Provide the (x, y) coordinate of the cell's center where the given text is located.  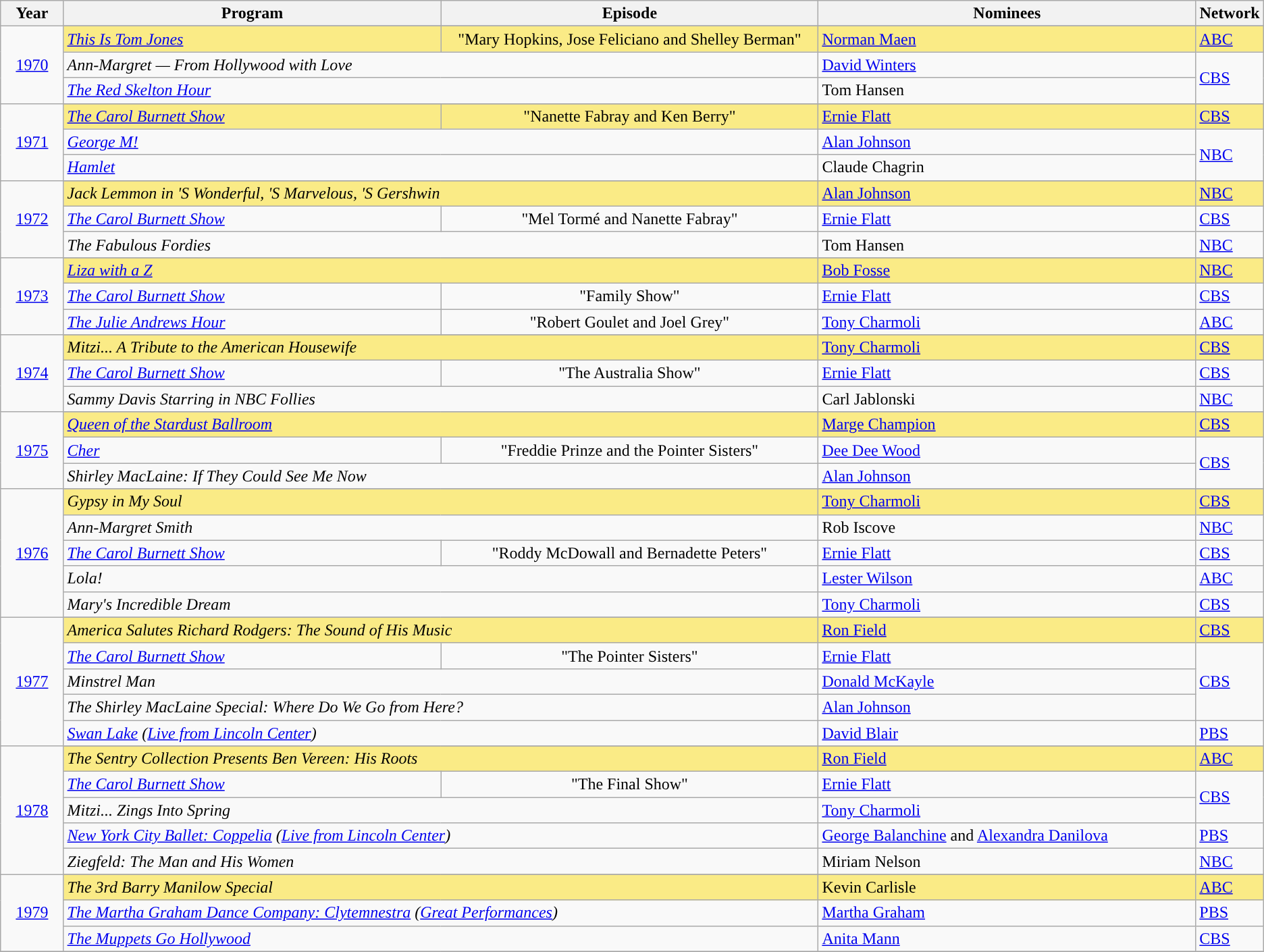
1979 (32, 913)
Nominees (1007, 14)
Network (1230, 14)
1976 (32, 553)
Minstrel Man (441, 681)
1977 (32, 681)
1971 (32, 142)
1973 (32, 296)
Gypsy in My Soul (441, 502)
David Winters (1007, 65)
The Shirley MacLaine Special: Where Do We Go from Here? (441, 707)
Rob Iscove (1007, 527)
Martha Graham (1007, 913)
Cher (253, 450)
The Fabulous Fordies (441, 244)
1974 (32, 373)
America Salutes Richard Rodgers: The Sound of His Music (441, 630)
Episode (629, 14)
1978 (32, 810)
1970 (32, 65)
"Mel Tormé and Nanette Fabray" (629, 219)
This Is Tom Jones (253, 39)
Bob Fosse (1007, 270)
"The Australia Show" (629, 373)
Lester Wilson (1007, 579)
George Balanchine and Alexandra Danilova (1007, 836)
Carl Jablonski (1007, 399)
The Martha Graham Dance Company: Clytemnestra (Great Performances) (441, 913)
Lola! (441, 579)
New York City Ballet: Coppelia (Live from Lincoln Center) (441, 836)
"Mary Hopkins, Jose Feliciano and Shelley Berman" (629, 39)
Norman Maen (1007, 39)
"The Final Show" (629, 785)
David Blair (1007, 733)
1972 (32, 219)
"The Pointer Sisters" (629, 656)
Sammy Davis Starring in NBC Follies (441, 399)
"Freddie Prinze and the Pointer Sisters" (629, 450)
The Red Skelton Hour (441, 90)
"Roddy McDowall and Bernadette Peters" (629, 553)
Liza with a Z (441, 270)
Dee Dee Wood (1007, 450)
The Sentry Collection Presents Ben Vereen: His Roots (441, 759)
Kevin Carlisle (1007, 887)
Jack Lemmon in 'S Wonderful, 'S Marvelous, 'S Gershwin (441, 193)
Mary's Incredible Dream (441, 604)
Ann-Margret Smith (441, 527)
Year (32, 14)
George M! (441, 142)
Mitzi... A Tribute to the American Housewife (441, 348)
Miriam Nelson (1007, 862)
The Julie Andrews Hour (253, 322)
Donald McKayle (1007, 681)
The 3rd Barry Manilow Special (441, 887)
Queen of the Stardust Ballroom (441, 425)
Shirley MacLaine: If They Could See Me Now (441, 476)
"Family Show" (629, 296)
Swan Lake (Live from Lincoln Center) (441, 733)
"Nanette Fabray and Ken Berry" (629, 116)
Program (253, 14)
Claude Chagrin (1007, 167)
Hamlet (441, 167)
The Muppets Go Hollywood (441, 938)
Anita Mann (1007, 938)
Mitzi... Zings Into Spring (441, 810)
Ziegfeld: The Man and His Women (441, 862)
Ann-Margret — From Hollywood with Love (441, 65)
"Robert Goulet and Joel Grey" (629, 322)
Marge Champion (1007, 425)
1975 (32, 450)
